Return the [X, Y] coordinate for the center point of the cell that contains the specified text.  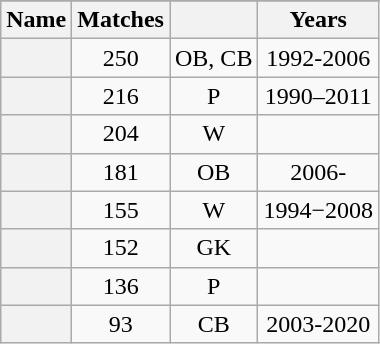
152 [121, 248]
Name [36, 20]
93 [121, 324]
Years [318, 20]
136 [121, 286]
1994−2008 [318, 210]
OB, CB [214, 58]
1990–2011 [318, 96]
2003-2020 [318, 324]
216 [121, 96]
204 [121, 134]
OB [214, 172]
CB [214, 324]
250 [121, 58]
181 [121, 172]
155 [121, 210]
Matches [121, 20]
1992-2006 [318, 58]
GK [214, 248]
2006- [318, 172]
